Search for the cell housing the specified text and yield its [x, y] center coordinate. 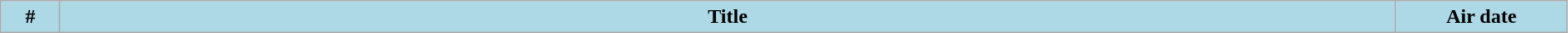
Air date [1481, 17]
# [30, 17]
Title [728, 17]
